From the cell containing the given text, extract its center point as [x, y] coordinate. 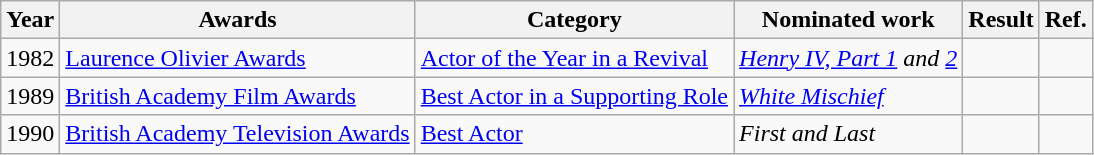
1982 [30, 58]
Ref. [1066, 20]
British Academy Film Awards [238, 96]
Result [1001, 20]
Best Actor [574, 134]
Henry IV, Part 1 and 2 [848, 58]
Laurence Olivier Awards [238, 58]
Year [30, 20]
Category [574, 20]
1989 [30, 96]
1990 [30, 134]
White Mischief [848, 96]
First and Last [848, 134]
Nominated work [848, 20]
Actor of the Year in a Revival [574, 58]
British Academy Television Awards [238, 134]
Best Actor in a Supporting Role [574, 96]
Awards [238, 20]
